Detect which cell encompasses the target text, then output its (X, Y) center coordinate. 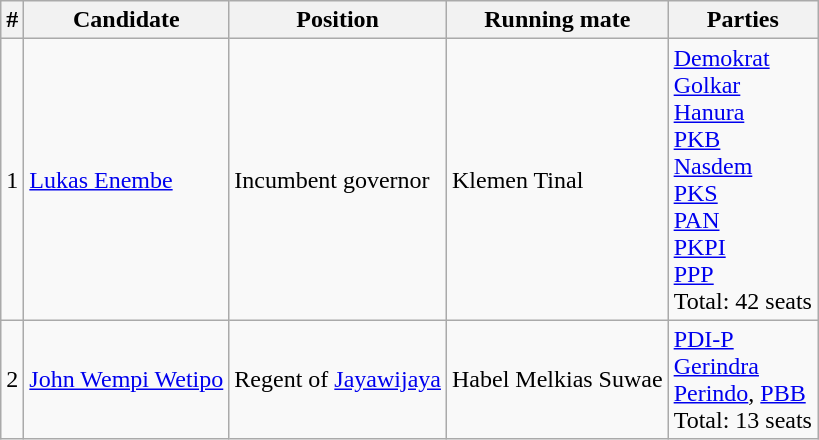
John Wempi Wetipo (126, 380)
Position (338, 20)
PDI-PGerindraPerindo, PBBTotal: 13 seats (742, 380)
Incumbent governor (338, 180)
1 (12, 180)
Habel Melkias Suwae (557, 380)
# (12, 20)
Parties (742, 20)
Regent of Jayawijaya (338, 380)
DemokratGolkarHanuraPKBNasdemPKSPANPKPIPPPTotal: 42 seats (742, 180)
Candidate (126, 20)
Running mate (557, 20)
Lukas Enembe (126, 180)
2 (12, 380)
Klemen Tinal (557, 180)
